Extract the (x, y) coordinate from the center of the cell holding the provided text.  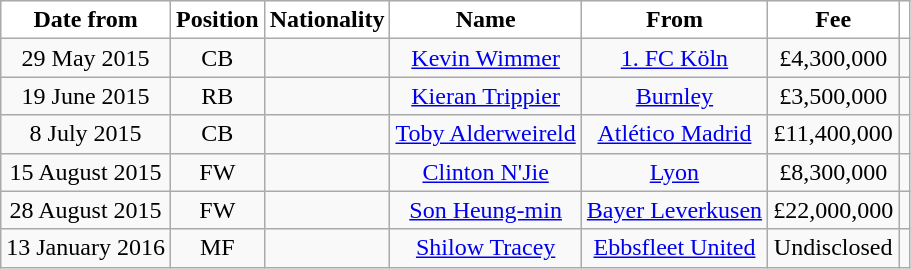
Lyon (674, 172)
MF (217, 248)
£3,500,000 (834, 96)
£8,300,000 (834, 172)
Undisclosed (834, 248)
From (674, 20)
29 May 2015 (86, 58)
Name (486, 20)
Shilow Tracey (486, 248)
£4,300,000 (834, 58)
15 August 2015 (86, 172)
Ebbsfleet United (674, 248)
8 July 2015 (86, 134)
Atlético Madrid (674, 134)
Nationality (327, 20)
Position (217, 20)
28 August 2015 (86, 210)
19 June 2015 (86, 96)
£22,000,000 (834, 210)
£11,400,000 (834, 134)
Clinton N'Jie (486, 172)
Kevin Wimmer (486, 58)
Date from (86, 20)
Burnley (674, 96)
Kieran Trippier (486, 96)
RB (217, 96)
Bayer Leverkusen (674, 210)
Son Heung-min (486, 210)
1. FC Köln (674, 58)
Toby Alderweireld (486, 134)
13 January 2016 (86, 248)
Fee (834, 20)
